Find where the given text appears and provide that cell's center as [X, Y] coordinate. 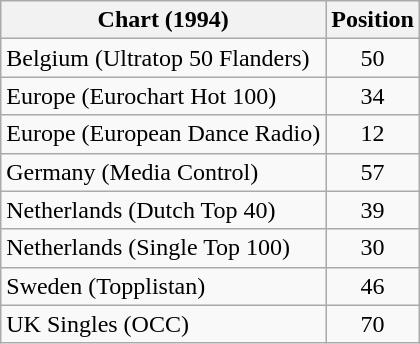
Netherlands (Dutch Top 40) [164, 210]
Europe (Eurochart Hot 100) [164, 96]
39 [373, 210]
Chart (1994) [164, 20]
Netherlands (Single Top 100) [164, 248]
30 [373, 248]
Germany (Media Control) [164, 172]
Belgium (Ultratop 50 Flanders) [164, 58]
Position [373, 20]
34 [373, 96]
57 [373, 172]
46 [373, 286]
12 [373, 134]
50 [373, 58]
70 [373, 324]
Sweden (Topplistan) [164, 286]
Europe (European Dance Radio) [164, 134]
UK Singles (OCC) [164, 324]
